Output the (x, y) coordinate of the center of the cell containing the given text.  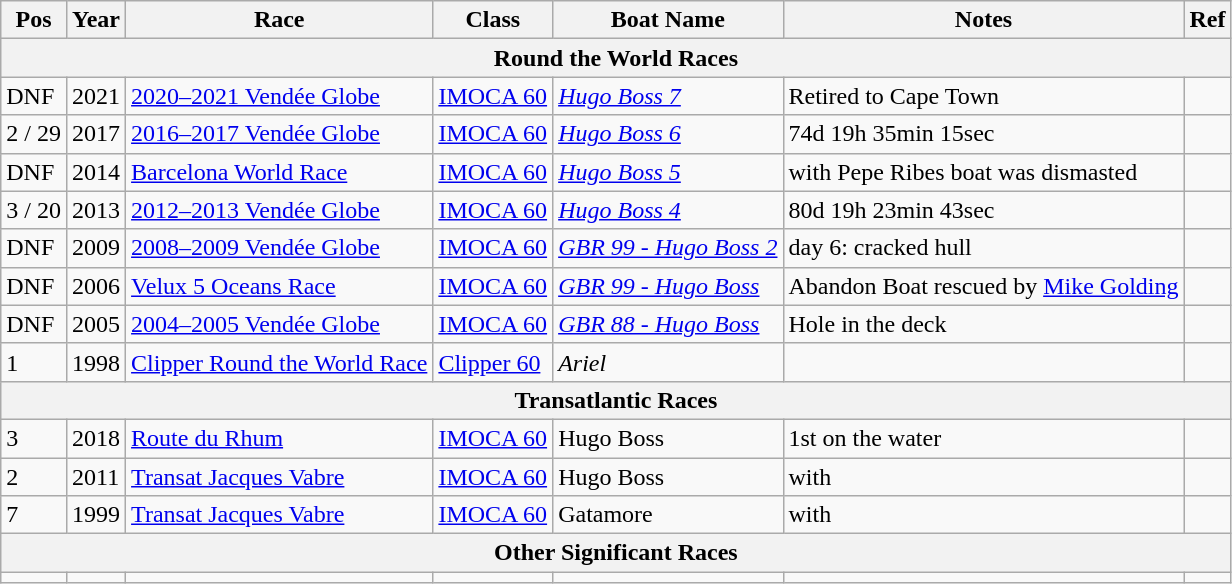
Hugo Boss 5 (668, 172)
2018 (96, 438)
Velux 5 Oceans Race (280, 286)
Gatamore (668, 515)
2 (34, 477)
2017 (96, 134)
2014 (96, 172)
with Pepe Ribes boat was dismasted (984, 172)
Hugo Boss 7 (668, 96)
GBR 99 - Hugo Boss (668, 286)
Boat Name (668, 20)
2012–2013 Vendée Globe (280, 210)
2008–2009 Vendée Globe (280, 248)
Ref (1208, 20)
Year (96, 20)
Pos (34, 20)
2013 (96, 210)
2006 (96, 286)
Class (493, 20)
2021 (96, 96)
2011 (96, 477)
Barcelona World Race (280, 172)
1st on the water (984, 438)
Race (280, 20)
Ariel (668, 362)
2 / 29 (34, 134)
74d 19h 35min 15sec (984, 134)
Round the World Races (616, 58)
Abandon Boat rescued by Mike Golding (984, 286)
7 (34, 515)
day 6: cracked hull (984, 248)
Notes (984, 20)
Clipper Round the World Race (280, 362)
3 / 20 (34, 210)
Transatlantic Races (616, 400)
2005 (96, 324)
3 (34, 438)
2009 (96, 248)
Retired to Cape Town (984, 96)
GBR 99 - Hugo Boss 2 (668, 248)
GBR 88 - Hugo Boss (668, 324)
Clipper 60 (493, 362)
2016–2017 Vendée Globe (280, 134)
2004–2005 Vendée Globe (280, 324)
Route du Rhum (280, 438)
Hugo Boss 6 (668, 134)
80d 19h 23min 43sec (984, 210)
1999 (96, 515)
Other Significant Races (616, 553)
Hugo Boss 4 (668, 210)
2020–2021 Vendée Globe (280, 96)
Hole in the deck (984, 324)
1 (34, 362)
1998 (96, 362)
